Extract the [x, y] coordinate from the center of the cell holding the provided text.  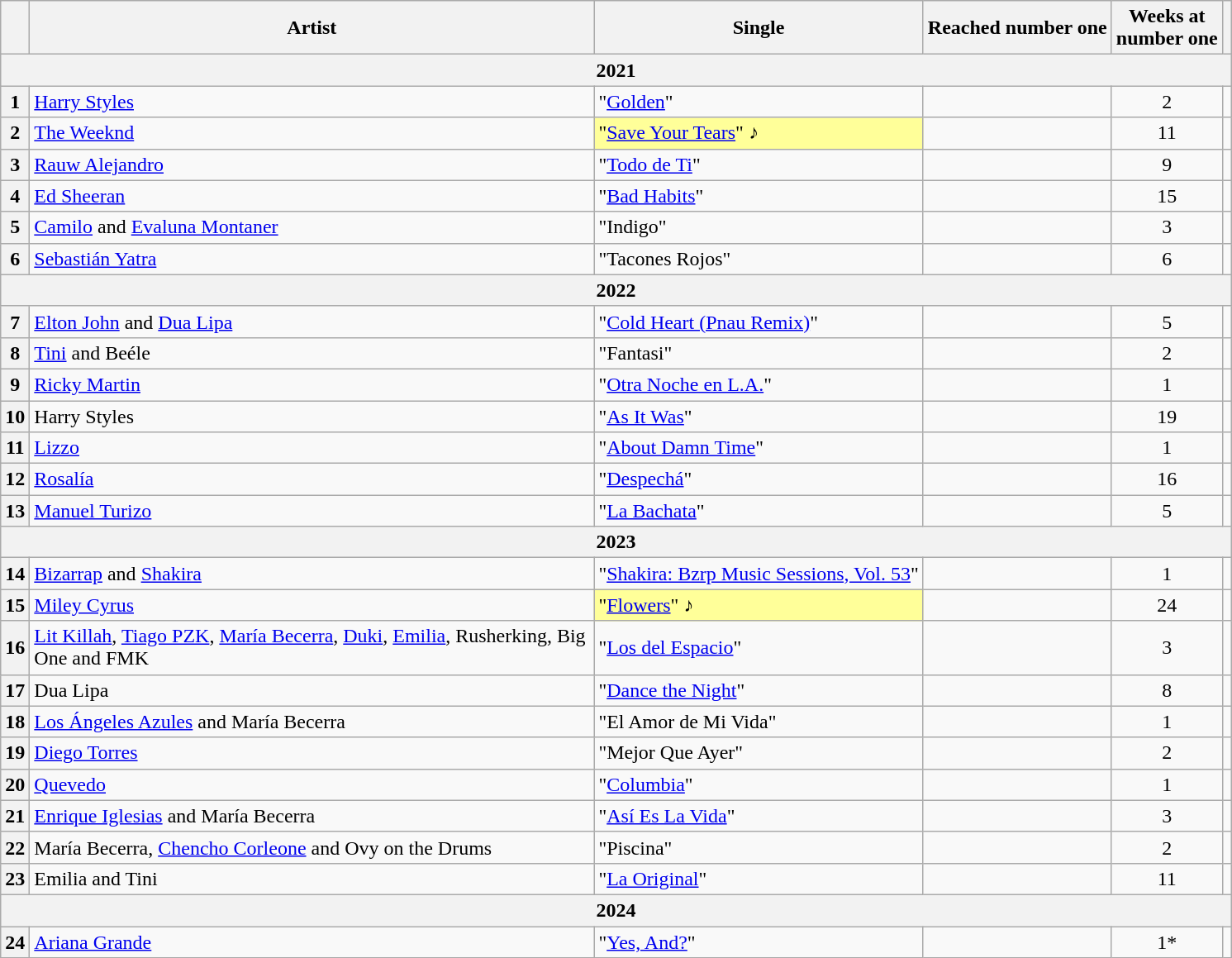
Camilo and Evaluna Montaner [312, 227]
12 [15, 479]
2022 [616, 290]
"About Damn Time" [759, 448]
"Piscina" [759, 847]
4 [15, 196]
"El Amor de Mi Vida" [759, 722]
The Weeknd [312, 133]
1* [1167, 941]
"Otra Noche en L.A." [759, 384]
Diego Torres [312, 753]
Miley Cyrus [312, 605]
23 [15, 879]
"Yes, And?" [759, 941]
Weeks atnumber one [1167, 28]
10 [15, 416]
18 [15, 722]
"Cold Heart (Pnau Remix)" [759, 322]
2024 [616, 910]
Rosalía [312, 479]
"La Original" [759, 879]
"Mejor Que Ayer" [759, 753]
"Tacones Rojos" [759, 259]
"Indigo" [759, 227]
"As It Was" [759, 416]
Quevedo [312, 784]
"Todo de Ti" [759, 164]
Ed Sheeran [312, 196]
"Bad Habits" [759, 196]
Elton John and Dua Lipa [312, 322]
Ariana Grande [312, 941]
20 [15, 784]
2023 [616, 542]
Lit Killah, Tiago PZK, María Becerra, Duki, Emilia, Rusherking, Big One and FMK [312, 648]
Reached number one [1017, 28]
"Golden" [759, 102]
Bizarrap and Shakira [312, 574]
7 [15, 322]
"Flowers" ♪ [759, 605]
"La Bachata" [759, 511]
Emilia and Tini [312, 879]
Rauw Alejandro [312, 164]
"Así Es La Vida" [759, 816]
Tini and Beéle [312, 353]
17 [15, 690]
"Save Your Tears" ♪ [759, 133]
Los Ángeles Azules and María Becerra [312, 722]
Sebastián Yatra [312, 259]
"Dance the Night" [759, 690]
2021 [616, 70]
"Shakira: Bzrp Music Sessions, Vol. 53" [759, 574]
14 [15, 574]
"Despechá" [759, 479]
Manuel Turizo [312, 511]
13 [15, 511]
"Fantasi" [759, 353]
"Los del Espacio" [759, 648]
22 [15, 847]
"Columbia" [759, 784]
Ricky Martin [312, 384]
Enrique Iglesias and María Becerra [312, 816]
Single [759, 28]
Lizzo [312, 448]
María Becerra, Chencho Corleone and Ovy on the Drums [312, 847]
Dua Lipa [312, 690]
Artist [312, 28]
21 [15, 816]
